Pinpoint the cell where the given text exists, returning its [X, Y] midpoint coordinate. 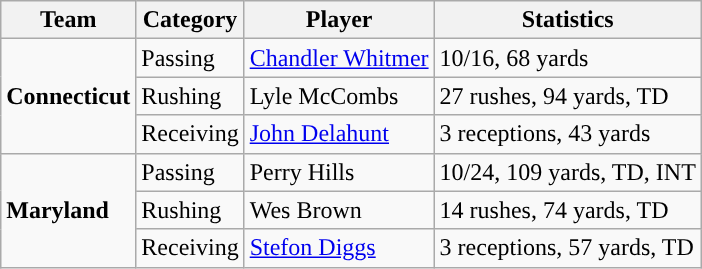
10/24, 109 yards, TD, INT [568, 172]
Perry Hills [339, 172]
Maryland [68, 210]
Team [68, 20]
27 rushes, 94 yards, TD [568, 96]
3 receptions, 43 yards [568, 134]
Statistics [568, 20]
Stefon Diggs [339, 248]
10/16, 68 yards [568, 58]
3 receptions, 57 yards, TD [568, 248]
Connecticut [68, 96]
Category [190, 20]
Lyle McCombs [339, 96]
Wes Brown [339, 210]
Player [339, 20]
Chandler Whitmer [339, 58]
John Delahunt [339, 134]
14 rushes, 74 yards, TD [568, 210]
